Search for the cell housing the specified text and yield its (x, y) center coordinate. 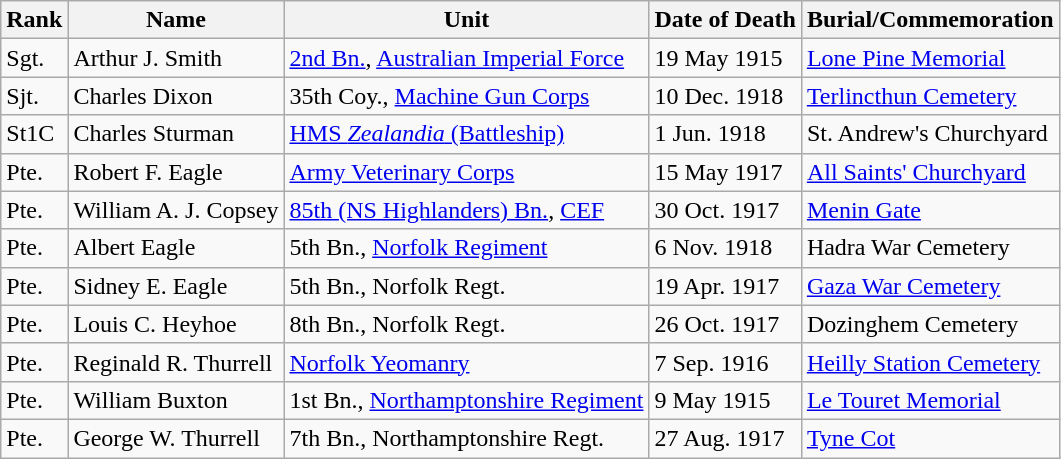
27 Aug. 1917 (725, 438)
1 Jun. 1918 (725, 134)
George W. Thurrell (176, 438)
85th (NS Highlanders) Bn., CEF (466, 210)
8th Bn., Norfolk Regt. (466, 324)
Sgt. (34, 58)
1st Bn., Northamptonshire Regiment (466, 400)
Hadra War Cemetery (930, 248)
Dozinghem Cemetery (930, 324)
2nd Bn., Australian Imperial Force (466, 58)
7 Sep. 1916 (725, 362)
19 May 1915 (725, 58)
Menin Gate (930, 210)
Arthur J. Smith (176, 58)
Le Touret Memorial (930, 400)
St1C (34, 134)
Robert F. Eagle (176, 172)
7th Bn., Northamptonshire Regt. (466, 438)
Albert Eagle (176, 248)
William Buxton (176, 400)
Army Veterinary Corps (466, 172)
Charles Dixon (176, 96)
15 May 1917 (725, 172)
William A. J. Copsey (176, 210)
5th Bn., Norfolk Regiment (466, 248)
Sjt. (34, 96)
Norfolk Yeomanry (466, 362)
Date of Death (725, 20)
HMS Zealandia (Battleship) (466, 134)
Name (176, 20)
Burial/Commemoration (930, 20)
35th Coy., Machine Gun Corps (466, 96)
5th Bn., Norfolk Regt. (466, 286)
9 May 1915 (725, 400)
Tyne Cot (930, 438)
Terlincthun Cemetery (930, 96)
26 Oct. 1917 (725, 324)
Rank (34, 20)
19 Apr. 1917 (725, 286)
St. Andrew's Churchyard (930, 134)
All Saints' Churchyard (930, 172)
30 Oct. 1917 (725, 210)
Unit (466, 20)
Reginald R. Thurrell (176, 362)
6 Nov. 1918 (725, 248)
Gaza War Cemetery (930, 286)
Sidney E. Eagle (176, 286)
Charles Sturman (176, 134)
Heilly Station Cemetery (930, 362)
Lone Pine Memorial (930, 58)
10 Dec. 1918 (725, 96)
Louis C. Heyhoe (176, 324)
